Return the [X, Y] coordinate for the center point of the cell that contains the specified text.  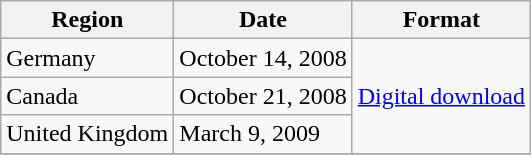
Format [441, 20]
March 9, 2009 [263, 134]
October 14, 2008 [263, 58]
October 21, 2008 [263, 96]
Germany [88, 58]
Date [263, 20]
Region [88, 20]
Canada [88, 96]
United Kingdom [88, 134]
Digital download [441, 96]
